Identify which cell holds the provided text, then report its [x, y] central coordinate. 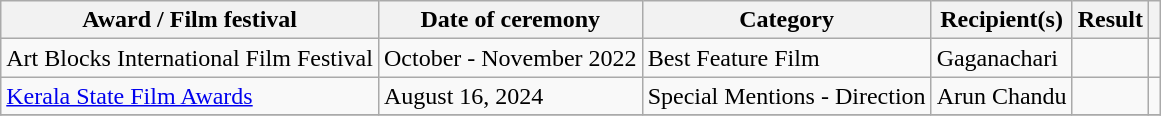
Best Feature Film [786, 58]
Result [1110, 20]
Special Mentions - Direction [786, 96]
Award / Film festival [190, 20]
Gaganachari [1002, 58]
Recipient(s) [1002, 20]
Arun Chandu [1002, 96]
October - November 2022 [510, 58]
Kerala State Film Awards [190, 96]
August 16, 2024 [510, 96]
Date of ceremony [510, 20]
Category [786, 20]
Art Blocks International Film Festival [190, 58]
